Detect which cell encompasses the target text, then output its (X, Y) center coordinate. 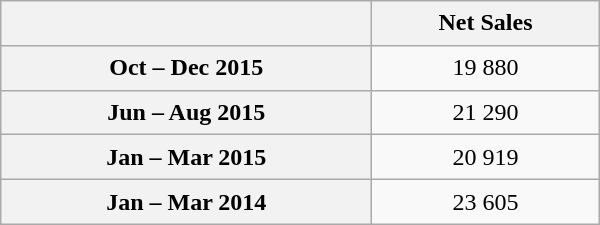
19 880 (486, 68)
Jun – Aug 2015 (186, 112)
Jan – Mar 2014 (186, 202)
Jan – Mar 2015 (186, 158)
20 919 (486, 158)
23 605 (486, 202)
Oct – Dec 2015 (186, 68)
Net Sales (486, 24)
21 290 (486, 112)
